Provide the [x, y] coordinate of the cell's center where the given text is located.  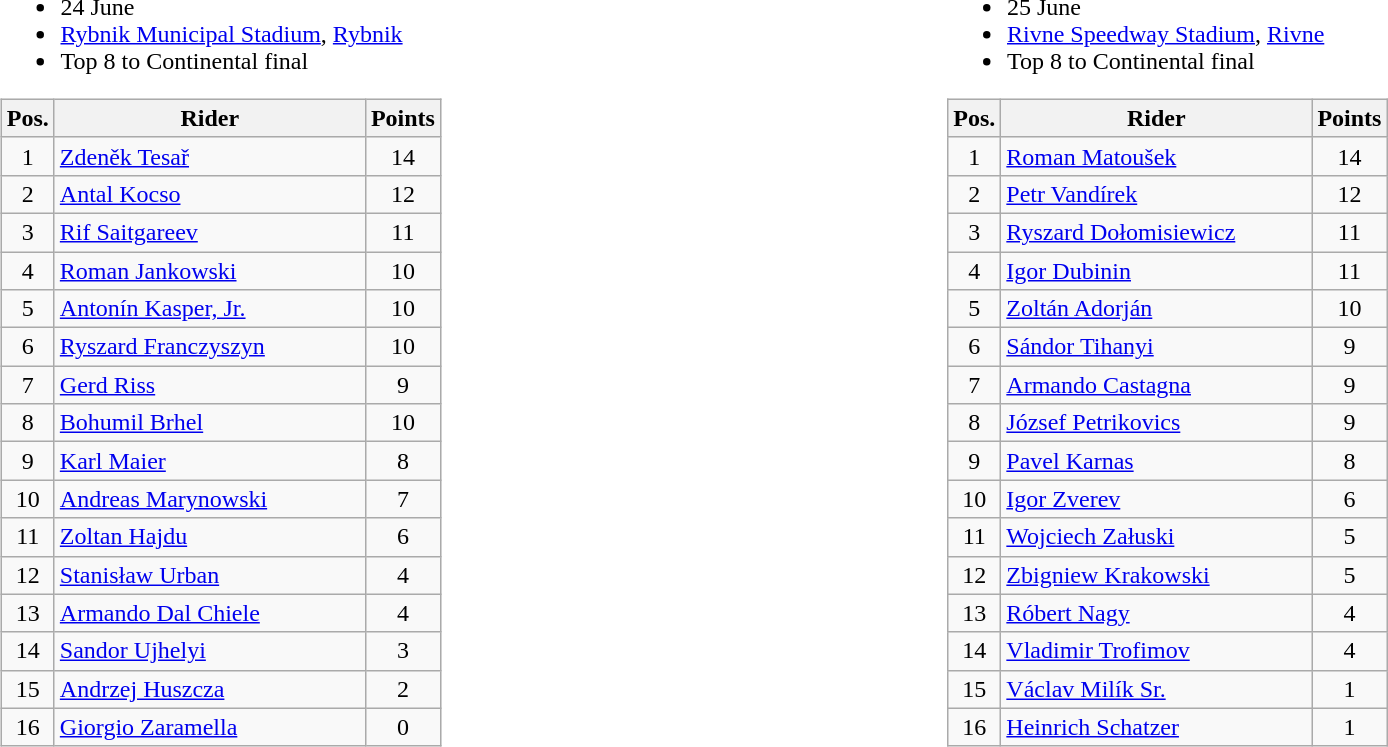
Zdeněk Tesař [210, 156]
Zoltán Adorján [1156, 309]
Bohumil Brhel [210, 423]
0 [402, 727]
Rif Saitgareev [210, 232]
Gerd Riss [210, 385]
Zoltan Hajdu [210, 537]
Giorgio Zaramella [210, 727]
Armando Castagna [1156, 385]
Stanisław Urban [210, 575]
Václav Milík Sr. [1156, 689]
Heinrich Schatzer [1156, 727]
Petr Vandírek [1156, 194]
Zbigniew Krakowski [1156, 575]
József Petrikovics [1156, 423]
Sándor Tihanyi [1156, 347]
Armando Dal Chiele [210, 613]
Roman Jankowski [210, 271]
Sandor Ujhelyi [210, 651]
Antal Kocso [210, 194]
Vladimir Trofimov [1156, 651]
Andreas Marynowski [210, 499]
Ryszard Franczyszyn [210, 347]
Ryszard Dołomisiewicz [1156, 232]
Antonín Kasper, Jr. [210, 309]
Igor Zverev [1156, 499]
Andrzej Huszcza [210, 689]
Róbert Nagy [1156, 613]
Roman Matoušek [1156, 156]
Igor Dubinin [1156, 271]
Karl Maier [210, 461]
Pavel Karnas [1156, 461]
Wojciech Załuski [1156, 537]
